Output the [x, y] coordinate of the center of the cell containing the given text.  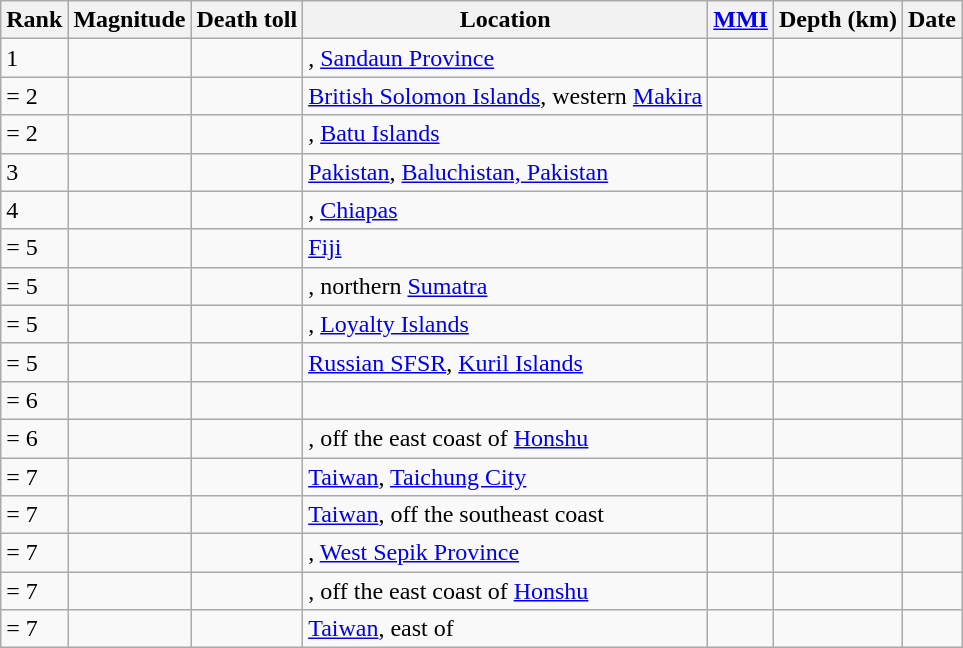
Taiwan, off the southeast coast [506, 515]
Location [506, 20]
British Solomon Islands, western Makira [506, 96]
Magnitude [130, 20]
Fiji [506, 248]
1 [34, 58]
Death toll [247, 20]
MMI [741, 20]
Depth (km) [838, 20]
, West Sepik Province [506, 553]
Taiwan, Taichung City [506, 477]
Russian SFSR, Kuril Islands [506, 362]
Date [932, 20]
Taiwan, east of [506, 629]
, Chiapas [506, 210]
, Sandaun Province [506, 58]
, Loyalty Islands [506, 324]
Pakistan, Baluchistan, Pakistan [506, 172]
4 [34, 210]
, Batu Islands [506, 134]
, northern Sumatra [506, 286]
3 [34, 172]
Rank [34, 20]
